Detect which cell encompasses the target text, then output its [X, Y] center coordinate. 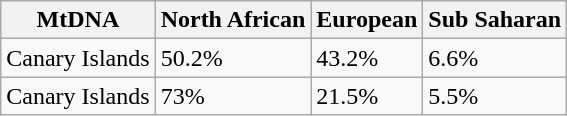
50.2% [233, 58]
21.5% [367, 96]
43.2% [367, 58]
5.5% [495, 96]
North African [233, 20]
Sub Saharan [495, 20]
6.6% [495, 58]
MtDNA [78, 20]
European [367, 20]
73% [233, 96]
